Return [x, y] of the center of cell containing provided text 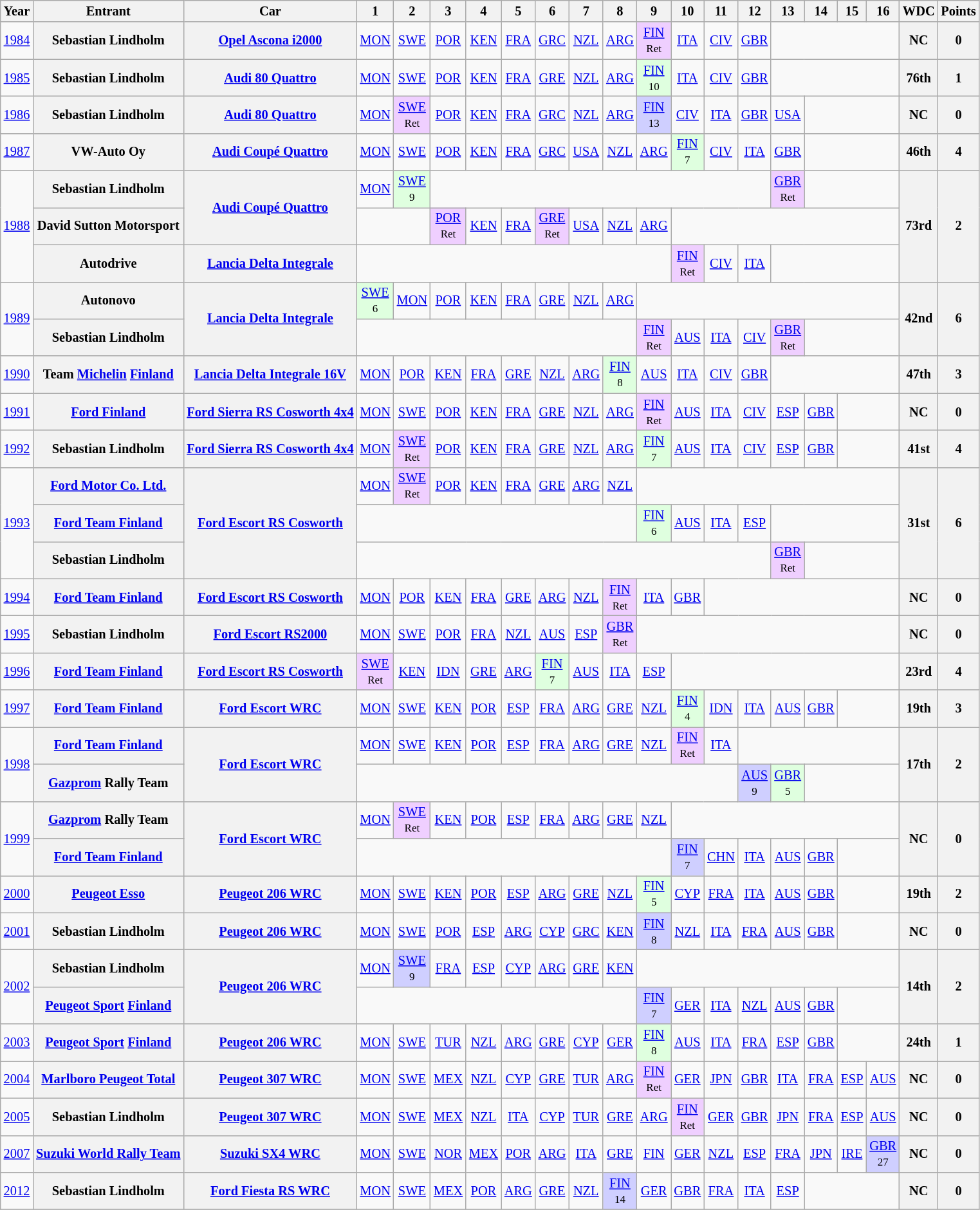
16 [883, 11]
9 [654, 11]
WDC [919, 11]
FIN [654, 1154]
1986 [17, 115]
1999 [17, 838]
31st [919, 523]
1997 [17, 709]
23rd [919, 671]
8 [620, 11]
5 [519, 11]
AUS9 [755, 783]
2003 [17, 1043]
Points [958, 11]
GBR27 [883, 1154]
46th [919, 152]
PORRet [448, 226]
2004 [17, 1079]
Peugeot Esso [108, 894]
Marlboro Peugeot Total [108, 1079]
Entrant [108, 11]
2000 [17, 894]
1988 [17, 227]
GBR5 [788, 783]
2007 [17, 1154]
1993 [17, 523]
73rd [919, 227]
47th [919, 375]
Year [17, 11]
1985 [17, 78]
15 [852, 11]
1990 [17, 375]
Autodrive [108, 263]
Ford Finland [108, 412]
FIN6 [654, 523]
76th [919, 78]
14th [919, 986]
NOR [448, 1154]
1987 [17, 152]
1998 [17, 763]
IRE [852, 1154]
FIN5 [654, 894]
7 [586, 11]
2005 [17, 1117]
FIN10 [654, 78]
David Sutton Motorsport [108, 226]
1996 [17, 671]
1984 [17, 41]
Lancia Delta Integrale 16V [270, 375]
12 [755, 11]
FIN14 [620, 1191]
10 [687, 11]
Ford Escort RS2000 [270, 634]
Ford Fiesta RS WRC [270, 1191]
11 [721, 11]
Suzuki SX4 WRC [270, 1154]
41st [919, 449]
Ford Motor Co. Ltd. [108, 486]
Team Michelin Finland [108, 375]
Car [270, 11]
24th [919, 1043]
2001 [17, 931]
13 [788, 11]
FIN13 [654, 115]
Suzuki World Rally Team [108, 1154]
1989 [17, 319]
2012 [17, 1191]
VW-Auto Oy [108, 152]
1991 [17, 412]
42nd [919, 319]
SWE6 [374, 301]
1995 [17, 634]
Autonovo [108, 301]
Opel Ascona i2000 [270, 41]
FIN4 [687, 709]
CHN [721, 857]
2002 [17, 986]
GRERet [552, 226]
17th [919, 763]
14 [821, 11]
1994 [17, 597]
1992 [17, 449]
